Return the [x, y] coordinate for the center point of the cell that contains the specified text.  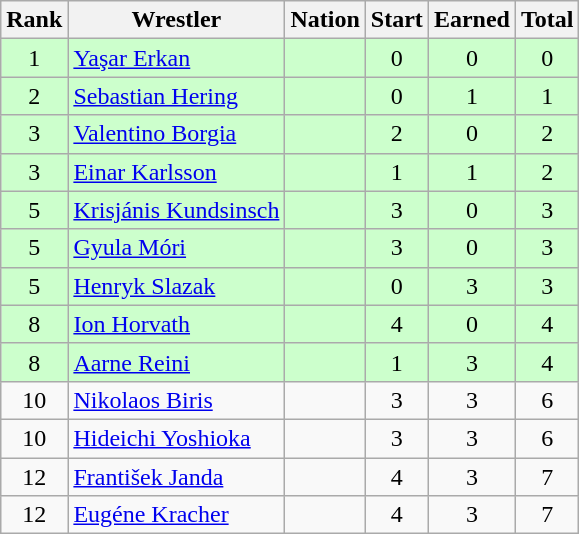
Aarne Reini [176, 362]
Henryk Slazak [176, 286]
Valentino Borgia [176, 134]
Yaşar Erkan [176, 58]
Rank [34, 20]
Wrestler [176, 20]
Gyula Móri [176, 248]
Nikolaos Biris [176, 400]
Ion Horvath [176, 324]
František Janda [176, 477]
Einar Karlsson [176, 172]
Total [547, 20]
Earned [472, 20]
Hideichi Yoshioka [176, 438]
Sebastian Hering [176, 96]
Eugéne Kracher [176, 515]
Krisjánis Kundsinsch [176, 210]
Nation [325, 20]
Start [396, 20]
